Extract the [X, Y] coordinate from the center of the cell holding the provided text.  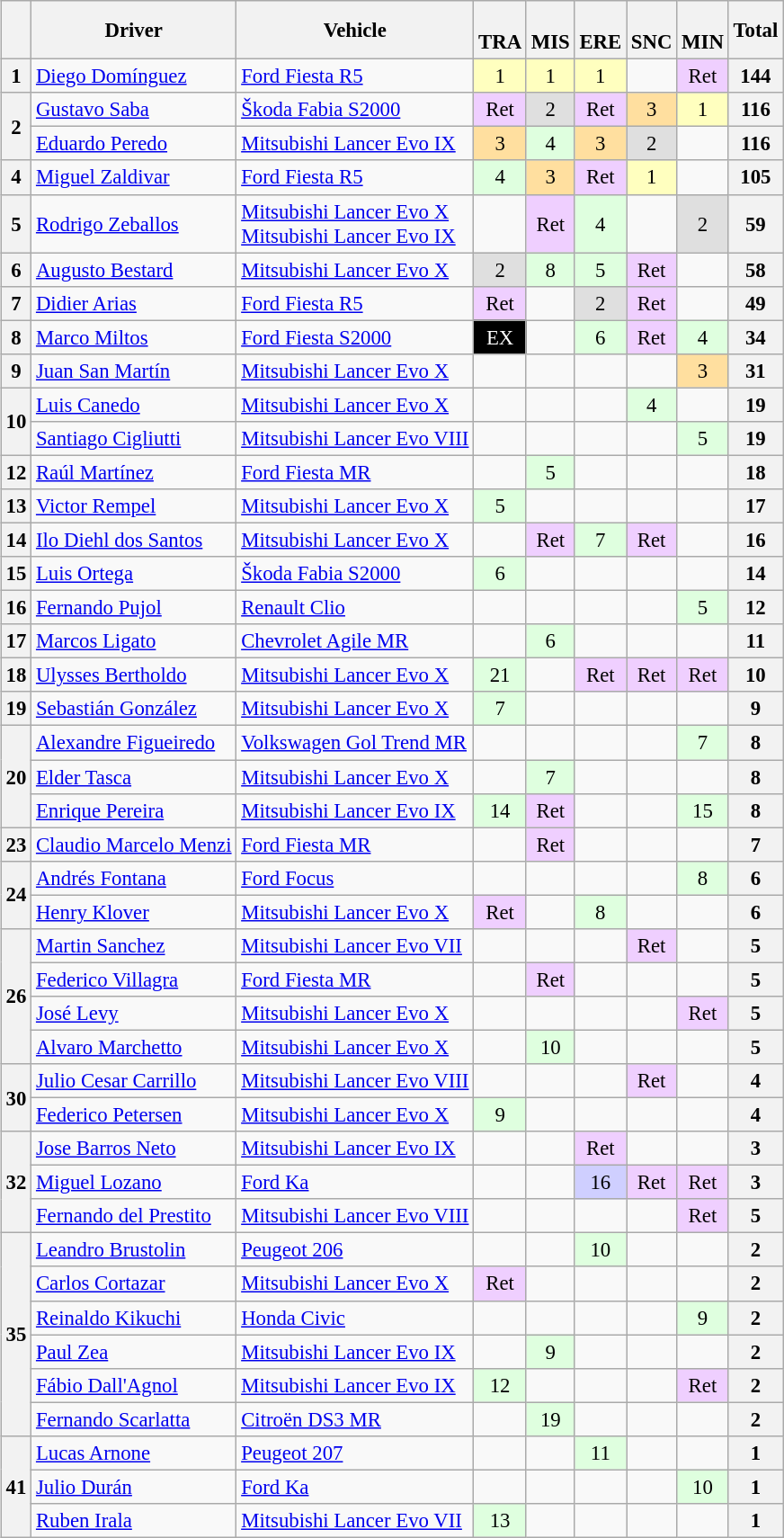
Total [755, 31]
Santiago Cigliutti [134, 439]
Ilo Diehl dos Santos [134, 540]
Ruben Irala [134, 1521]
Renault Clio [355, 608]
144 [755, 76]
Federico Petersen [134, 1114]
49 [755, 303]
Henry Klover [134, 912]
Marcos Ligato [134, 641]
Lucas Arnone [134, 1453]
Miguel Zaldivar [134, 177]
105 [755, 177]
58 [755, 270]
Augusto Bestard [134, 270]
Ford Focus [355, 878]
34 [755, 337]
Julio Cesar Carrillo [134, 1081]
Andrés Fontana [134, 878]
Martin Sanchez [134, 945]
41 [16, 1486]
59 [755, 223]
ERE [601, 31]
26 [16, 996]
30 [16, 1097]
Volkswagen Gol Trend MR [355, 743]
Vehicle [355, 31]
Didier Arias [134, 303]
Raúl Martínez [134, 472]
Marco Miltos [134, 337]
TRA [500, 31]
Fernando Scarlatta [134, 1419]
Juan San Martín [134, 371]
Peugeot 206 [355, 1250]
Mitsubishi Lancer Evo XMitsubishi Lancer Evo IX [355, 223]
Rodrigo Zeballos [134, 223]
Leandro Brustolin [134, 1250]
Fernando Pujol [134, 608]
Carlos Cortazar [134, 1283]
Honda Civic [355, 1318]
23 [16, 845]
Elder Tasca [134, 776]
Eduardo Peredo [134, 144]
Fernando del Prestito [134, 1216]
Diego Domínguez [134, 76]
Enrique Pereira [134, 810]
24 [16, 894]
Victor Rempel [134, 506]
Julio Durán [134, 1487]
Alvaro Marchetto [134, 1047]
MIS [550, 31]
EX [500, 337]
Reinaldo Kikuchi [134, 1318]
Sebastián González [134, 709]
Ford Fiesta S2000 [355, 337]
Citroën DS3 MR [355, 1419]
35 [16, 1335]
Paul Zea [134, 1352]
José Levy [134, 1014]
31 [755, 371]
SNC [652, 31]
MIN [703, 31]
20 [16, 777]
Luis Canedo [134, 405]
21 [500, 675]
Miguel Lozano [134, 1183]
Jose Barros Neto [134, 1149]
Driver [134, 31]
Claudio Marcelo Menzi [134, 845]
Luis Ortega [134, 574]
Gustavo Saba [134, 110]
Alexandre Figueiredo [134, 743]
Fábio Dall'Agnol [134, 1385]
Chevrolet Agile MR [355, 641]
Ulysses Bertholdo [134, 675]
Federico Villagra [134, 979]
32 [16, 1182]
Peugeot 207 [355, 1453]
